Find where the given text appears and provide that cell's center as [X, Y] coordinate. 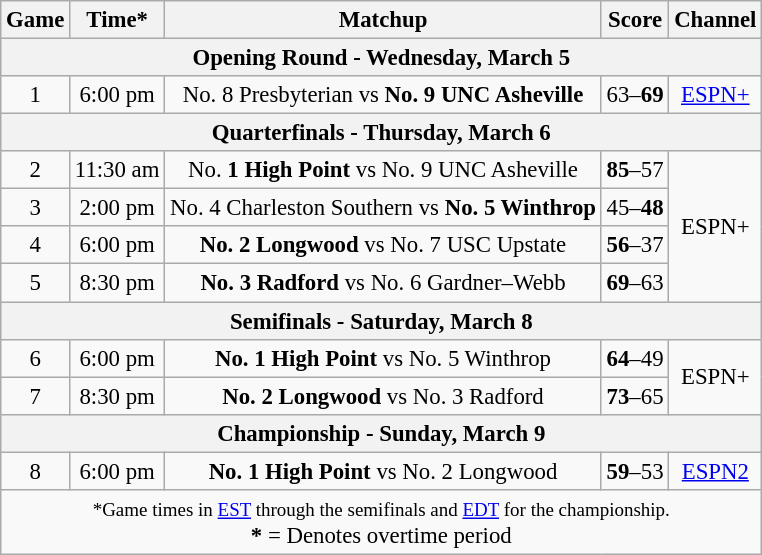
No. 1 High Point vs No. 9 UNC Asheville [384, 170]
7 [36, 396]
45–48 [635, 208]
Semifinals - Saturday, March 8 [382, 321]
69–63 [635, 283]
Quarterfinals - Thursday, March 6 [382, 133]
Channel [716, 20]
64–49 [635, 358]
ESPN2 [716, 471]
No. 1 High Point vs No. 5 Winthrop [384, 358]
5 [36, 283]
Championship - Sunday, March 9 [382, 433]
No. 2 Longwood vs No. 7 USC Upstate [384, 245]
Opening Round - Wednesday, March 5 [382, 58]
No. 8 Presbyterian vs No. 9 UNC Asheville [384, 95]
Game [36, 20]
No. 4 Charleston Southern vs No. 5 Winthrop [384, 208]
8 [36, 471]
59–53 [635, 471]
73–65 [635, 396]
Matchup [384, 20]
No. 3 Radford vs No. 6 Gardner–Webb [384, 283]
Time* [118, 20]
4 [36, 245]
2 [36, 170]
2:00 pm [118, 208]
3 [36, 208]
No. 1 High Point vs No. 2 Longwood [384, 471]
85–57 [635, 170]
6 [36, 358]
56–37 [635, 245]
No. 2 Longwood vs No. 3 Radford [384, 396]
11:30 am [118, 170]
Score [635, 20]
63–69 [635, 95]
*Game times in EST through the semifinals and EDT for the championship.* = Denotes overtime period [382, 522]
1 [36, 95]
